Locate the cell with the specified text and output its (X, Y) center coordinate. 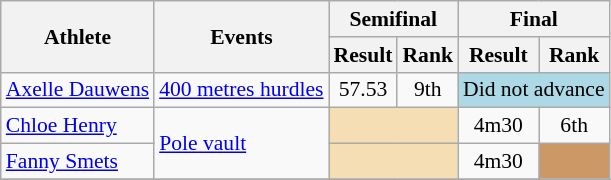
6th (574, 126)
Did not advance (534, 90)
Final (534, 19)
Fanny Smets (78, 162)
Chloe Henry (78, 126)
Semifinal (394, 19)
400 metres hurdles (241, 90)
57.53 (364, 90)
Athlete (78, 36)
Axelle Dauwens (78, 90)
Pole vault (241, 144)
Events (241, 36)
9th (428, 90)
